Locate the cell with the specified text and output its [x, y] center coordinate. 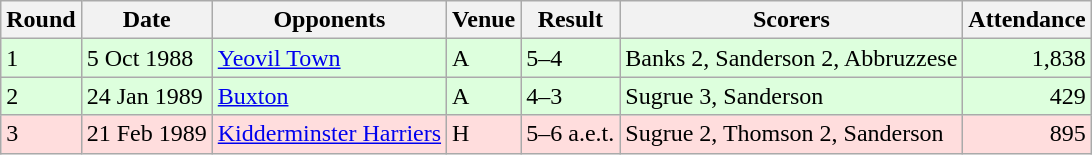
Buxton [329, 96]
Sugrue 2, Thomson 2, Sanderson [792, 134]
Kidderminster Harriers [329, 134]
Venue [484, 20]
Round [41, 20]
Scorers [792, 20]
1 [41, 58]
Sugrue 3, Sanderson [792, 96]
4–3 [570, 96]
Yeovil Town [329, 58]
1,838 [1027, 58]
429 [1027, 96]
5–4 [570, 58]
Attendance [1027, 20]
Date [146, 20]
5–6 a.e.t. [570, 134]
5 Oct 1988 [146, 58]
H [484, 134]
Opponents [329, 20]
2 [41, 96]
3 [41, 134]
895 [1027, 134]
Banks 2, Sanderson 2, Abbruzzese [792, 58]
21 Feb 1989 [146, 134]
24 Jan 1989 [146, 96]
Result [570, 20]
